Return [X, Y] of the center of cell containing provided text 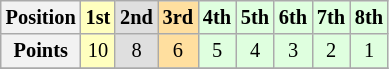
8th [369, 17]
Position [41, 17]
6 [178, 51]
2 [331, 51]
2nd [136, 17]
1st [98, 17]
7th [331, 17]
6th [293, 17]
4th [217, 17]
5th [255, 17]
10 [98, 51]
1 [369, 51]
4 [255, 51]
5 [217, 51]
3rd [178, 17]
3 [293, 51]
Points [41, 51]
8 [136, 51]
